Locate the cell with the specified text and output its (X, Y) center coordinate. 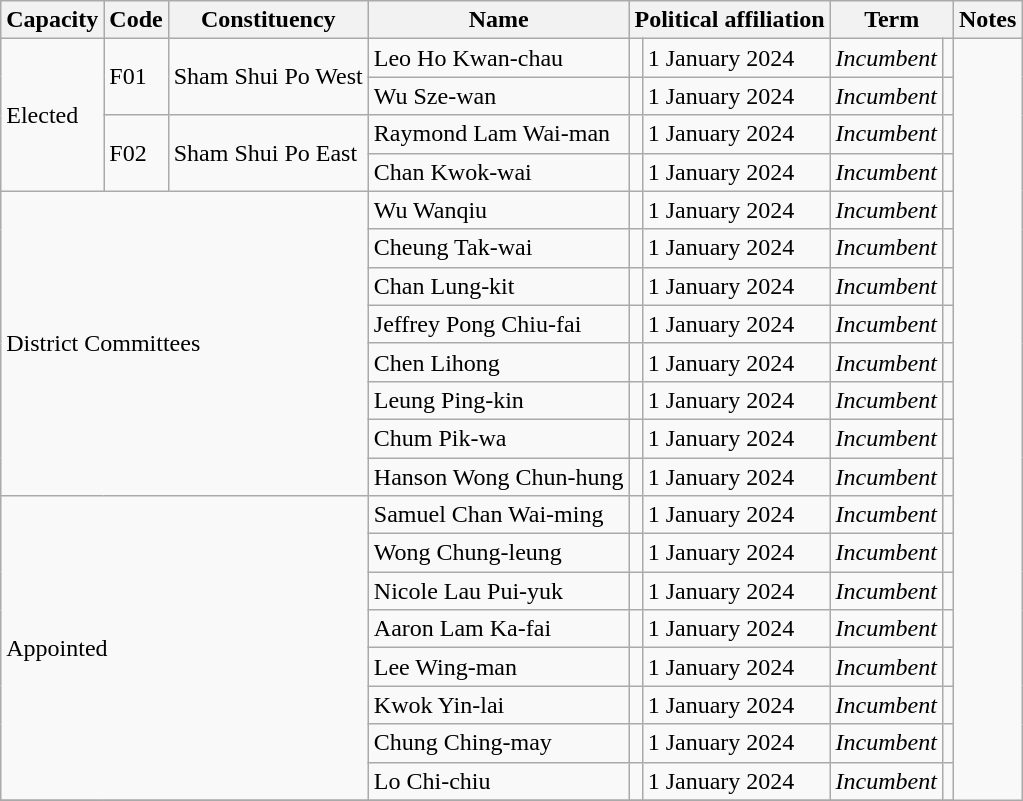
Kwok Yin-lai (498, 705)
Sham Shui Po East (268, 153)
Aaron Lam Ka-fai (498, 629)
Code (136, 20)
Chung Ching-may (498, 743)
Samuel Chan Wai-ming (498, 515)
Constituency (268, 20)
Chen Lihong (498, 362)
Wu Sze-wan (498, 96)
Capacity (52, 20)
Lo Chi-chiu (498, 781)
Appointed (185, 648)
Chum Pik-wa (498, 438)
F01 (136, 77)
District Committees (185, 343)
Nicole Lau Pui-yuk (498, 591)
Raymond Lam Wai-man (498, 134)
Name (498, 20)
Leung Ping-kin (498, 400)
Term (892, 20)
Cheung Tak-wai (498, 248)
Leo Ho Kwan-chau (498, 58)
Elected (52, 115)
Sham Shui Po West (268, 77)
Chan Kwok-wai (498, 172)
Lee Wing-man (498, 667)
Hanson Wong Chun-hung (498, 477)
Political affiliation (730, 20)
Notes (987, 20)
Jeffrey Pong Chiu-fai (498, 324)
Wong Chung-leung (498, 553)
F02 (136, 153)
Chan Lung-kit (498, 286)
Wu Wanqiu (498, 210)
